Return [X, Y] of the center of cell containing provided text 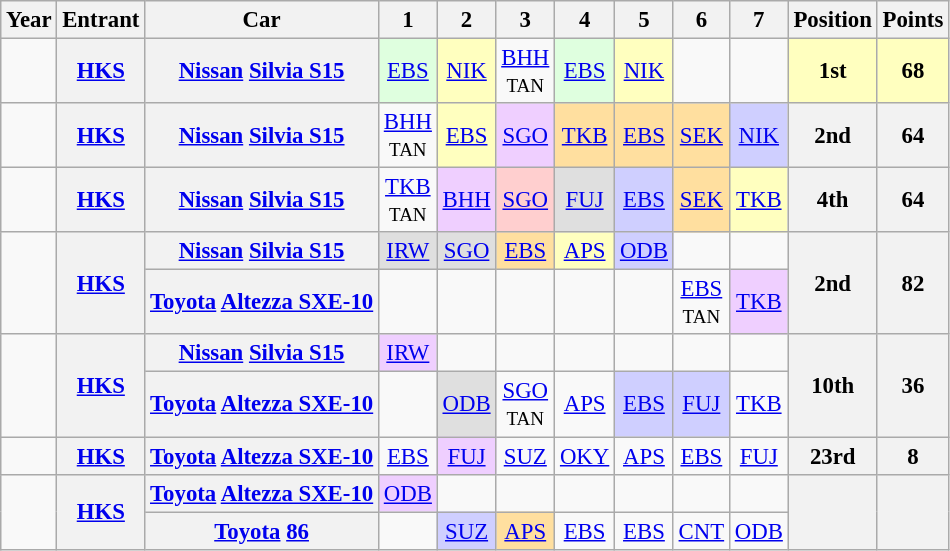
Position [832, 20]
2 [466, 20]
68 [912, 72]
3 [526, 20]
7 [758, 20]
36 [912, 385]
Year [29, 20]
5 [644, 20]
1 [408, 20]
Toyota 86 [262, 531]
Car [262, 20]
4th [832, 200]
6 [701, 20]
BHH [466, 200]
8 [912, 456]
1st [832, 72]
82 [912, 283]
23rd [832, 456]
4 [585, 20]
OKY [585, 456]
CNT [701, 531]
10th [832, 385]
SGOTAN [526, 404]
TKBTAN [408, 200]
EBSTAN [701, 302]
Points [912, 20]
Entrant [101, 20]
